Determine the [X, Y] coordinate at the center of the cell enclosing the given text.  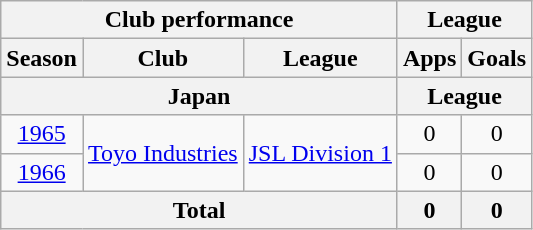
Club [162, 58]
1966 [42, 172]
Japan [200, 96]
JSL Division 1 [320, 153]
Club performance [200, 20]
1965 [42, 134]
Apps [429, 58]
Toyo Industries [162, 153]
Total [200, 210]
Goals [497, 58]
Season [42, 58]
